Return the [X, Y] coordinate for the center point of the cell that contains the specified text.  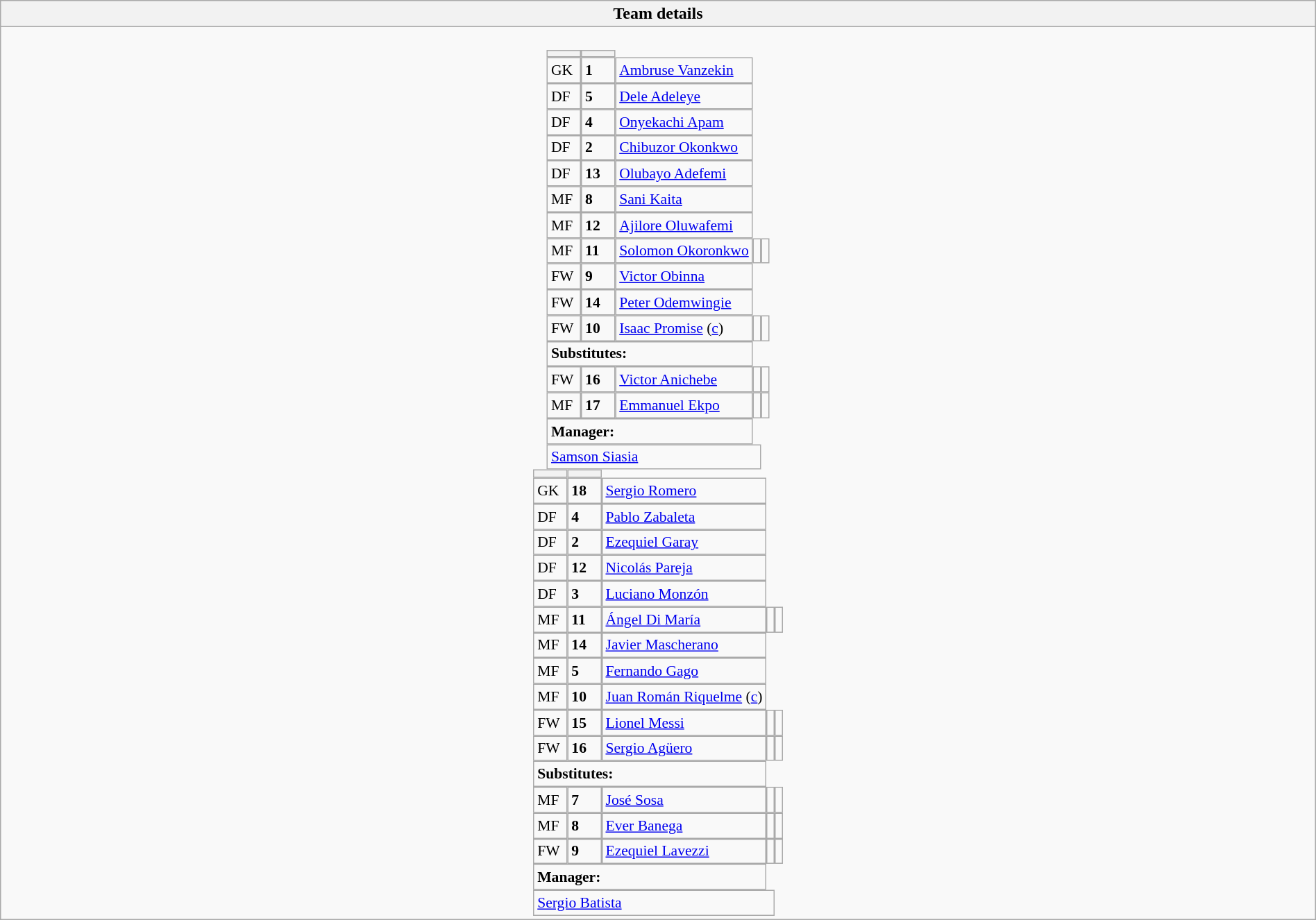
Dele Adeleye [684, 96]
Sergio Agüero [684, 748]
Olubayo Adefemi [684, 173]
Luciano Monzón [684, 594]
Ambruse Vanzekin [684, 71]
Pablo Zabaleta [684, 516]
Chibuzor Okonkwo [684, 147]
Victor Obinna [684, 276]
Fernando Gago [684, 670]
18 [584, 491]
Victor Anichebe [684, 379]
Ever Banega [684, 826]
7 [584, 799]
3 [584, 594]
Sergio Romero [684, 491]
Solomon Okoronkwo [684, 251]
José Sosa [684, 799]
15 [584, 723]
Team details [658, 14]
Ezequiel Lavezzi [684, 851]
Sergio Batista [654, 903]
Ajilore Oluwafemi [684, 225]
1 [598, 71]
Nicolás Pareja [684, 568]
Juan Román Riquelme (c) [684, 697]
Javier Mascherano [684, 645]
Lionel Messi [684, 723]
Ángel Di María [684, 619]
17 [598, 405]
13 [598, 173]
Ezequiel Garay [684, 543]
Peter Odemwingie [684, 303]
Onyekachi Apam [684, 122]
Samson Siasia [654, 457]
Emmanuel Ekpo [684, 405]
Sani Kaita [684, 200]
Isaac Promise (c) [684, 327]
